Search for the cell housing the specified text and yield its (X, Y) center coordinate. 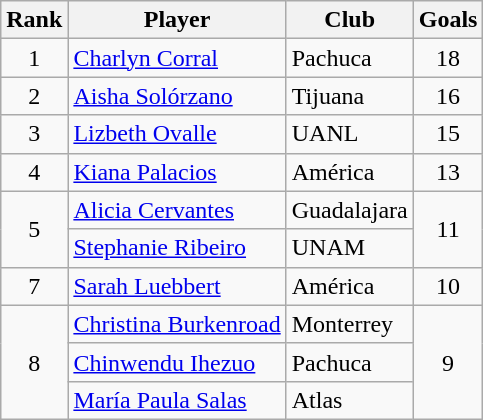
4 (34, 172)
13 (448, 172)
Alicia Cervantes (177, 210)
Rank (34, 20)
8 (34, 362)
Sarah Luebbert (177, 286)
Aisha Solórzano (177, 96)
Lizbeth Ovalle (177, 134)
2 (34, 96)
15 (448, 134)
Charlyn Corral (177, 58)
Tijuana (350, 96)
María Paula Salas (177, 400)
Chinwendu Ihezuo (177, 362)
Club (350, 20)
UANL (350, 134)
16 (448, 96)
Goals (448, 20)
Kiana Palacios (177, 172)
Guadalajara (350, 210)
18 (448, 58)
UNAM (350, 248)
11 (448, 229)
5 (34, 229)
Player (177, 20)
3 (34, 134)
Stephanie Ribeiro (177, 248)
1 (34, 58)
Atlas (350, 400)
9 (448, 362)
Monterrey (350, 324)
7 (34, 286)
10 (448, 286)
Christina Burkenroad (177, 324)
